Locate the cell with the specified text and output its [X, Y] center coordinate. 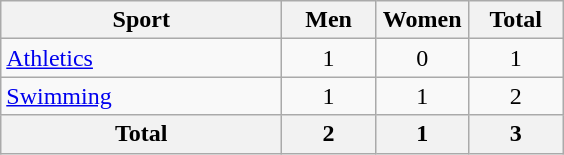
Men [329, 20]
Athletics [142, 58]
Women [422, 20]
3 [516, 134]
Swimming [142, 96]
0 [422, 58]
Sport [142, 20]
